Identify which cell holds the provided text, then report its (x, y) central coordinate. 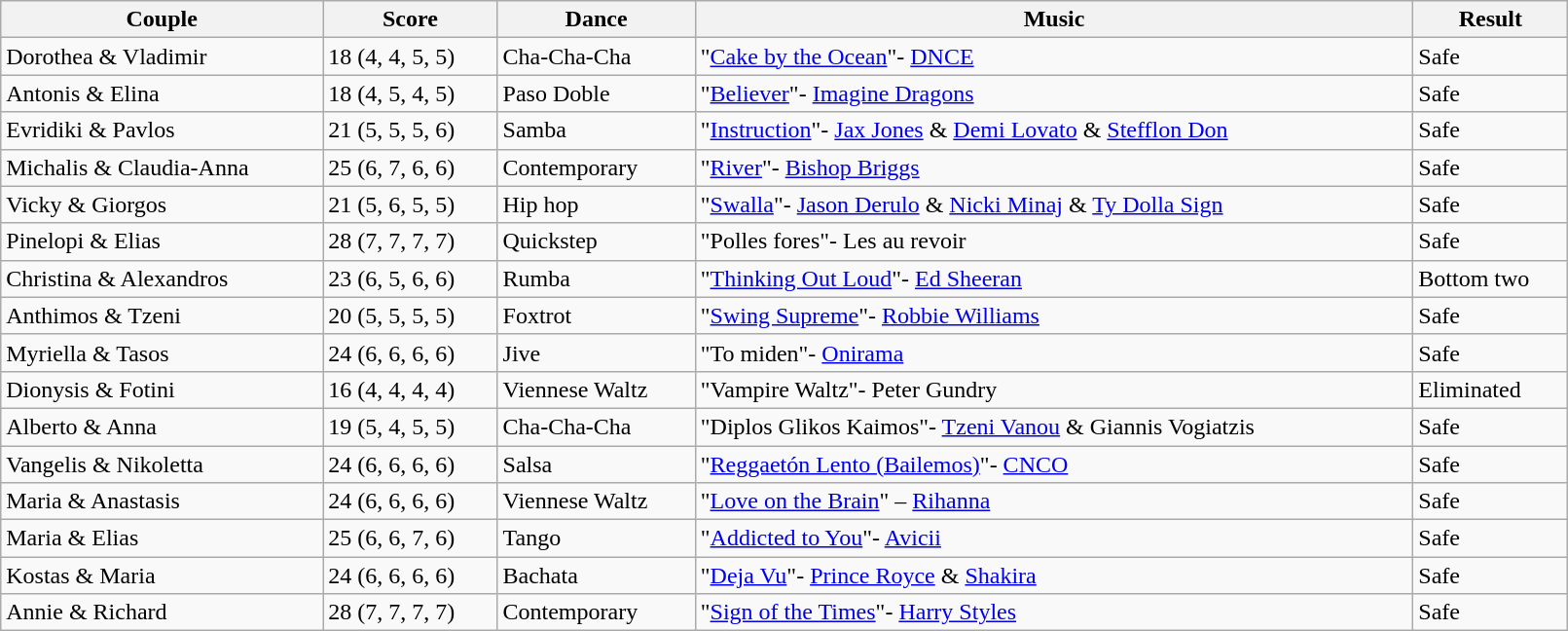
19 (5, 4, 5, 5) (411, 427)
"Polles fores"- Les au revoir (1054, 241)
Result (1491, 19)
Eliminated (1491, 390)
25 (6, 6, 7, 6) (411, 538)
Kostas & Maria (162, 575)
"To miden"- Onirama (1054, 353)
Jive (596, 353)
Quickstep (596, 241)
"Addicted to You"- Avicii (1054, 538)
21 (5, 6, 5, 5) (411, 204)
Score (411, 19)
Maria & Elias (162, 538)
"Love on the Brain" – Rihanna (1054, 501)
Annie & Richard (162, 612)
16 (4, 4, 4, 4) (411, 390)
"River"- Bishop Briggs (1054, 167)
Dorothea & Vladimir (162, 56)
Christina & Alexandros (162, 278)
Samba (596, 130)
"Cake by the Ocean"- DNCE (1054, 56)
Couple (162, 19)
Dionysis & Fotini (162, 390)
Paso Doble (596, 93)
"Swing Supreme"- Robbie Williams (1054, 315)
Anthimos & Tzeni (162, 315)
18 (4, 5, 4, 5) (411, 93)
Vangelis & Nikoletta (162, 464)
Alberto & Anna (162, 427)
23 (6, 5, 6, 6) (411, 278)
"Sign of the Times"- Harry Styles (1054, 612)
Salsa (596, 464)
Bottom two (1491, 278)
25 (6, 7, 6, 6) (411, 167)
Myriella & Tasos (162, 353)
"Believer"- Imagine Dragons (1054, 93)
"Diplos Glikos Kaimos"- Tzeni Vanou & Giannis Vogiatzis (1054, 427)
"Reggaetón Lento (Bailemos)"- CNCO (1054, 464)
18 (4, 4, 5, 5) (411, 56)
Pinelopi & Elias (162, 241)
Antonis & Elina (162, 93)
Foxtrot (596, 315)
Rumba (596, 278)
Bachata (596, 575)
Maria & Anastasis (162, 501)
"Vampire Waltz"- Peter Gundry (1054, 390)
Evridiki & Pavlos (162, 130)
Vicky & Giorgos (162, 204)
21 (5, 5, 5, 6) (411, 130)
20 (5, 5, 5, 5) (411, 315)
Music (1054, 19)
Michalis & Claudia-Anna (162, 167)
"Swalla"- Jason Derulo & Nicki Minaj & Ty Dolla Sign (1054, 204)
Tango (596, 538)
Hip hop (596, 204)
"Instruction"- Jax Jones & Demi Lovato & Stefflon Don (1054, 130)
"Thinking Out Loud"- Ed Sheeran (1054, 278)
Dance (596, 19)
"Deja Vu"- Prince Royce & Shakira (1054, 575)
